Identify which cell holds the provided text, then report its [x, y] central coordinate. 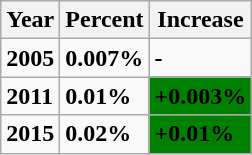
0.007% [104, 58]
2015 [30, 134]
2011 [30, 96]
+0.003% [200, 96]
+0.01% [200, 134]
0.02% [104, 134]
Increase [200, 20]
2005 [30, 58]
Year [30, 20]
0.01% [104, 96]
Percent [104, 20]
- [200, 58]
